From the cell containing the given text, extract its center point as (x, y) coordinate. 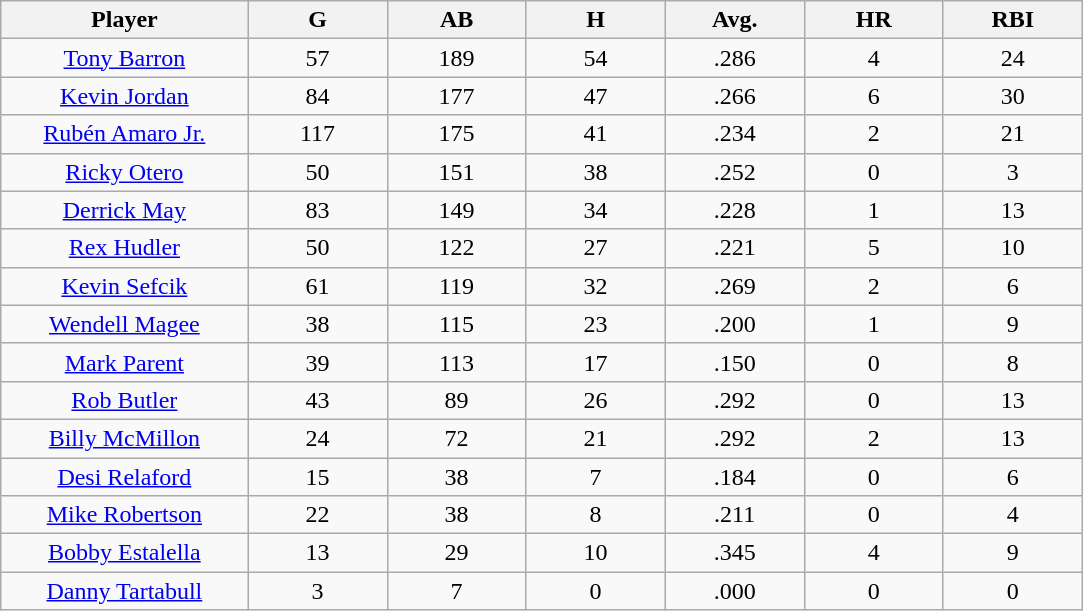
Player (124, 20)
27 (596, 248)
17 (596, 362)
.150 (734, 362)
5 (874, 248)
115 (456, 324)
89 (456, 400)
149 (456, 210)
47 (596, 96)
Kevin Jordan (124, 96)
Bobby Estalella (124, 553)
.000 (734, 591)
39 (318, 362)
HR (874, 20)
Rex Hudler (124, 248)
151 (456, 172)
G (318, 20)
57 (318, 58)
Derrick May (124, 210)
.211 (734, 515)
RBI (1012, 20)
43 (318, 400)
84 (318, 96)
.200 (734, 324)
15 (318, 477)
Wendell Magee (124, 324)
22 (318, 515)
AB (456, 20)
177 (456, 96)
122 (456, 248)
Billy McMillon (124, 438)
83 (318, 210)
32 (596, 286)
Desi Relaford (124, 477)
H (596, 20)
Ricky Otero (124, 172)
.345 (734, 553)
34 (596, 210)
117 (318, 134)
119 (456, 286)
.269 (734, 286)
54 (596, 58)
175 (456, 134)
Rob Butler (124, 400)
.252 (734, 172)
.286 (734, 58)
.221 (734, 248)
Mark Parent (124, 362)
Rubén Amaro Jr. (124, 134)
113 (456, 362)
30 (1012, 96)
189 (456, 58)
23 (596, 324)
41 (596, 134)
Mike Robertson (124, 515)
72 (456, 438)
61 (318, 286)
Kevin Sefcik (124, 286)
Avg. (734, 20)
.184 (734, 477)
.234 (734, 134)
.266 (734, 96)
29 (456, 553)
.228 (734, 210)
Tony Barron (124, 58)
Danny Tartabull (124, 591)
26 (596, 400)
